Capture the cell that displays the provided text and extract its (x, y) central coordinate. 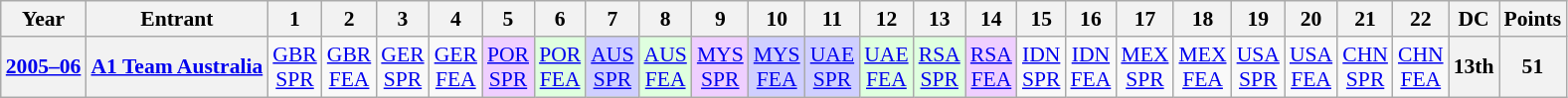
1 (294, 19)
13 (940, 19)
20 (1310, 19)
PORSPR (508, 67)
7 (612, 19)
UAEFEA (886, 67)
17 (1144, 19)
16 (1090, 19)
13th (1474, 67)
5 (508, 19)
Entrant (177, 19)
9 (720, 19)
IDNFEA (1090, 67)
PORFEA (560, 67)
IDNSPR (1042, 67)
8 (666, 19)
RSASPR (940, 67)
18 (1202, 19)
CHNFEA (1421, 67)
MEXFEA (1202, 67)
MYSSPR (720, 67)
GBRSPR (294, 67)
GERSPR (402, 67)
A1 Team Australia (177, 67)
DC (1474, 19)
12 (886, 19)
RSAFEA (991, 67)
3 (402, 19)
USASPR (1259, 67)
22 (1421, 19)
19 (1259, 19)
6 (560, 19)
2 (350, 19)
CHNSPR (1365, 67)
AUSFEA (666, 67)
21 (1365, 19)
11 (832, 19)
4 (455, 19)
USAFEA (1310, 67)
AUSSPR (612, 67)
Year (44, 19)
51 (1533, 67)
Points (1533, 19)
15 (1042, 19)
14 (991, 19)
MEXSPR (1144, 67)
GERFEA (455, 67)
2005–06 (44, 67)
MYSFEA (778, 67)
GBRFEA (350, 67)
10 (778, 19)
UAESPR (832, 67)
